Scan for the cell matching the given text and deliver its (X, Y) coordinate at center. 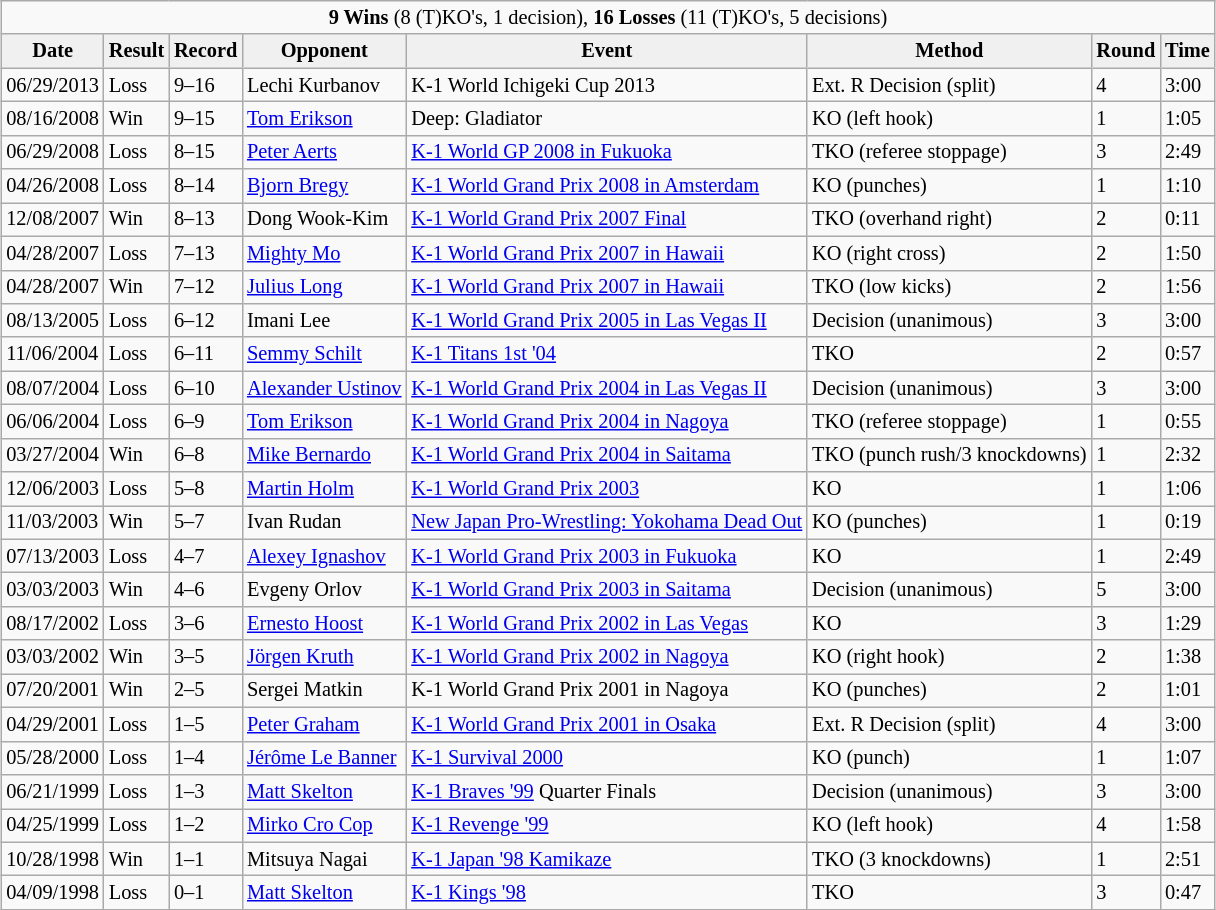
07/13/2003 (52, 556)
0:47 (1188, 893)
2–5 (206, 691)
K-1 World Grand Prix 2003 in Saitama (606, 590)
KO (punch) (949, 758)
07/20/2001 (52, 691)
11/03/2003 (52, 523)
New Japan Pro-Wrestling: Yokohama Dead Out (606, 523)
1:07 (1188, 758)
TKO (overhand right) (949, 220)
KO (right cross) (949, 253)
3–6 (206, 624)
7–12 (206, 287)
0:19 (1188, 523)
04/26/2008 (52, 186)
1:58 (1188, 825)
K-1 World Grand Prix 2001 in Nagoya (606, 691)
Deep: Gladiator (606, 119)
K-1 World Grand Prix 2005 in Las Vegas II (606, 321)
K-1 World Grand Prix 2004 in Las Vegas II (606, 388)
1–3 (206, 792)
9–15 (206, 119)
03/03/2003 (52, 590)
6–10 (206, 388)
6–9 (206, 422)
7–13 (206, 253)
Time (1188, 51)
08/13/2005 (52, 321)
06/06/2004 (52, 422)
5–8 (206, 489)
1–5 (206, 725)
K-1 World Grand Prix 2003 (606, 489)
08/07/2004 (52, 388)
6–12 (206, 321)
Date (52, 51)
Result (136, 51)
2:32 (1188, 455)
Ivan Rudan (324, 523)
Method (949, 51)
6–8 (206, 455)
04/09/1998 (52, 893)
Evgeny Orlov (324, 590)
K-1 World Grand Prix 2004 in Saitama (606, 455)
K-1 World Grand Prix 2002 in Las Vegas (606, 624)
K-1 Japan '98 Kamikaze (606, 859)
06/21/1999 (52, 792)
K-1 Kings '98 (606, 893)
Martin Holm (324, 489)
06/29/2013 (52, 85)
1:38 (1188, 657)
1:10 (1188, 186)
1–4 (206, 758)
05/28/2000 (52, 758)
08/16/2008 (52, 119)
Sergei Matkin (324, 691)
K-1 World Grand Prix 2008 in Amsterdam (606, 186)
1:29 (1188, 624)
K-1 Braves '99 Quarter Finals (606, 792)
TKO (3 knockdowns) (949, 859)
Mitsuya Nagai (324, 859)
1:50 (1188, 253)
9 Wins (8 (T)KO's, 1 decision), 16 Losses (11 (T)KO's, 5 decisions) (608, 18)
5–7 (206, 523)
12/06/2003 (52, 489)
10/28/1998 (52, 859)
0:57 (1188, 354)
9–16 (206, 85)
Peter Graham (324, 725)
KO (right hook) (949, 657)
0:55 (1188, 422)
K-1 Titans 1st '04 (606, 354)
Jörgen Kruth (324, 657)
Lechi Kurbanov (324, 85)
Round (1126, 51)
4–7 (206, 556)
TKO (punch rush/3 knockdowns) (949, 455)
Peter Aerts (324, 152)
Mirko Cro Cop (324, 825)
4–6 (206, 590)
Alexander Ustinov (324, 388)
Bjorn Bregy (324, 186)
Ernesto Hoost (324, 624)
8–15 (206, 152)
K-1 World Grand Prix 2007 Final (606, 220)
06/29/2008 (52, 152)
12/08/2007 (52, 220)
Mike Bernardo (324, 455)
8–14 (206, 186)
1:56 (1188, 287)
04/25/1999 (52, 825)
K-1 World Grand Prix 2003 in Fukuoka (606, 556)
Alexey Ignashov (324, 556)
3–5 (206, 657)
Imani Lee (324, 321)
08/17/2002 (52, 624)
K-1 World Grand Prix 2004 in Nagoya (606, 422)
1–2 (206, 825)
2:51 (1188, 859)
K-1 World Grand Prix 2001 in Osaka (606, 725)
K-1 World GP 2008 in Fukuoka (606, 152)
K-1 Revenge '99 (606, 825)
1–1 (206, 859)
6–11 (206, 354)
K-1 World Grand Prix 2002 in Nagoya (606, 657)
K-1 World Ichigeki Cup 2013 (606, 85)
TKO (low kicks) (949, 287)
Event (606, 51)
Record (206, 51)
Mighty Mo (324, 253)
0:11 (1188, 220)
Dong Wook-Kim (324, 220)
03/03/2002 (52, 657)
11/06/2004 (52, 354)
K-1 Survival 2000 (606, 758)
1:05 (1188, 119)
Jérôme Le Banner (324, 758)
5 (1126, 590)
1:06 (1188, 489)
Julius Long (324, 287)
0–1 (206, 893)
8–13 (206, 220)
04/29/2001 (52, 725)
Semmy Schilt (324, 354)
03/27/2004 (52, 455)
Opponent (324, 51)
1:01 (1188, 691)
